Identify which cell holds the provided text, then report its (X, Y) central coordinate. 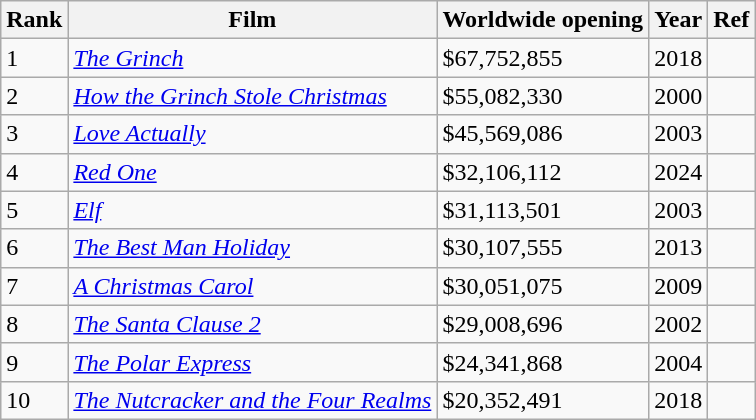
$67,752,855 (543, 58)
$24,341,868 (543, 362)
Year (678, 20)
Love Actually (252, 134)
The Nutcracker and the Four Realms (252, 400)
5 (34, 210)
The Grinch (252, 58)
6 (34, 248)
$32,106,112 (543, 172)
4 (34, 172)
$31,113,501 (543, 210)
2004 (678, 362)
$55,082,330 (543, 96)
2009 (678, 286)
The Santa Clause 2 (252, 324)
$29,008,696 (543, 324)
$45,569,086 (543, 134)
$30,107,555 (543, 248)
How the Grinch Stole Christmas (252, 96)
10 (34, 400)
1 (34, 58)
Worldwide opening (543, 20)
The Polar Express (252, 362)
2002 (678, 324)
$30,051,075 (543, 286)
Elf (252, 210)
2000 (678, 96)
7 (34, 286)
2 (34, 96)
Film (252, 20)
2024 (678, 172)
Ref (732, 20)
Rank (34, 20)
Red One (252, 172)
A Christmas Carol (252, 286)
The Best Man Holiday (252, 248)
$20,352,491 (543, 400)
3 (34, 134)
8 (34, 324)
2013 (678, 248)
9 (34, 362)
